Provide the [x, y] coordinate of the cell's center where the given text is located.  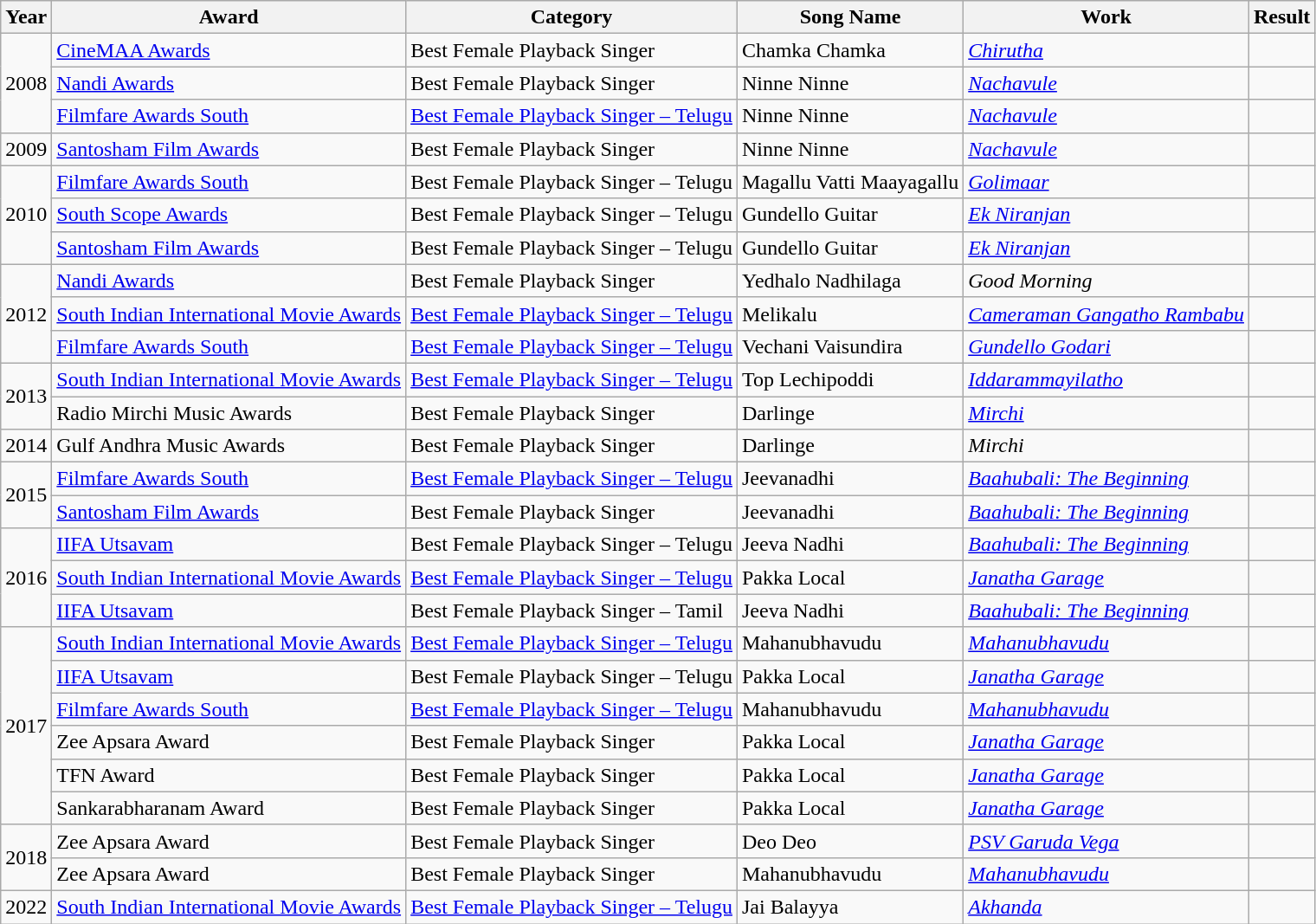
CineMAA Awards [229, 50]
2015 [26, 495]
South Scope Awards [229, 215]
Golimaar [1106, 182]
2013 [26, 396]
2014 [26, 446]
Category [571, 17]
Sankarabharanam Award [229, 808]
2008 [26, 83]
Magallu Vatti Maayagallu [850, 182]
TFN Award [229, 775]
PSV Garuda Vega [1106, 841]
Melikalu [850, 313]
Deo Deo [850, 841]
Award [229, 17]
Song Name [850, 17]
Result [1281, 17]
Gundello Godari [1106, 346]
Gulf Andhra Music Awards [229, 446]
2017 [26, 726]
Yedhalo Nadhilaga [850, 281]
Cameraman Gangatho Rambabu [1106, 313]
Vechani Vaisundira [850, 346]
2016 [26, 578]
2012 [26, 313]
2010 [26, 215]
Radio Mirchi Music Awards [229, 413]
2009 [26, 149]
2018 [26, 857]
Good Morning [1106, 281]
Iddarammayilatho [1106, 379]
Chirutha [1106, 50]
Chamka Chamka [850, 50]
Work [1106, 17]
Akhanda [1106, 907]
Top Lechipoddi [850, 379]
Year [26, 17]
2022 [26, 907]
Best Female Playback Singer – Tamil [571, 611]
Jai Balayya [850, 907]
